From the cell containing the given text, extract its center point as (x, y) coordinate. 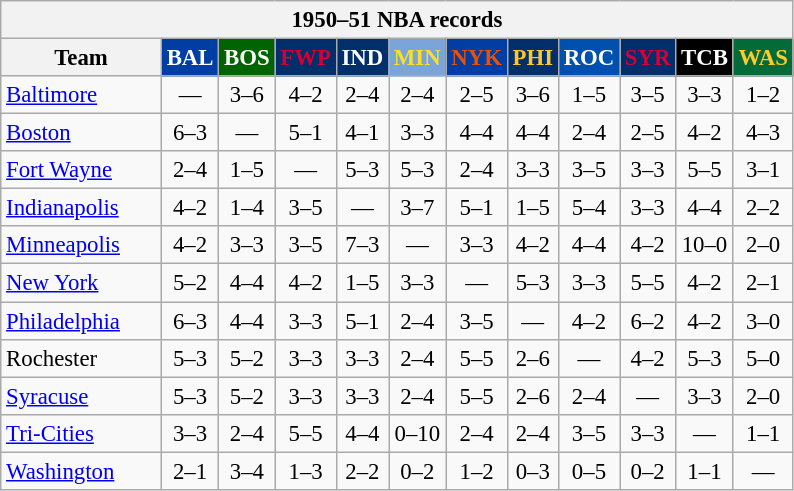
3–7 (418, 208)
6–2 (648, 321)
PHI (532, 58)
BOS (247, 58)
Indianapolis (82, 208)
1–3 (306, 471)
Baltimore (82, 95)
NYK (476, 58)
5–4 (588, 208)
Syracuse (82, 396)
Rochester (82, 358)
7–3 (362, 245)
New York (82, 283)
1950–51 NBA records (397, 20)
3–0 (763, 321)
FWP (306, 58)
5–0 (763, 358)
Tri-Cities (82, 433)
MIN (418, 58)
Washington (82, 471)
IND (362, 58)
Boston (82, 133)
0–3 (532, 471)
0–10 (418, 433)
WAS (763, 58)
TCB (704, 58)
Fort Wayne (82, 170)
Philadelphia (82, 321)
Team (82, 58)
SYR (648, 58)
3–1 (763, 170)
4–1 (362, 133)
4–3 (763, 133)
BAL (190, 58)
ROC (588, 58)
10–0 (704, 245)
3–4 (247, 471)
Minneapolis (82, 245)
0–5 (588, 471)
1–4 (247, 208)
